Identify which cell holds the provided text, then report its [x, y] central coordinate. 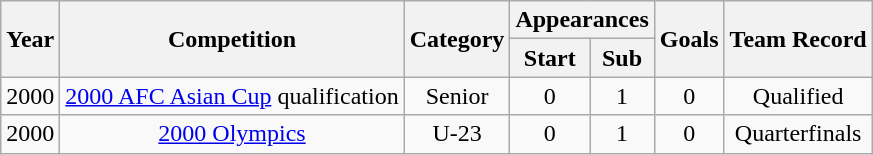
U-23 [457, 134]
Competition [232, 39]
Category [457, 39]
2000 Olympics [232, 134]
Appearances [582, 20]
Qualified [798, 96]
Goals [689, 39]
Start [550, 58]
Team Record [798, 39]
Senior [457, 96]
Sub [622, 58]
2000 AFC Asian Cup qualification [232, 96]
Quarterfinals [798, 134]
Year [30, 39]
